From the cell containing the given text, extract its center point as [X, Y] coordinate. 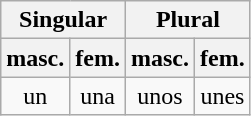
Singular [64, 20]
unos [160, 96]
unes [223, 96]
un [36, 96]
Plural [188, 20]
una [98, 96]
